Search for the cell housing the specified text and yield its [x, y] center coordinate. 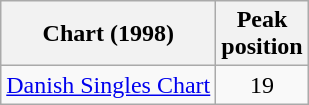
Chart (1998) [108, 34]
Peakposition [262, 34]
19 [262, 85]
Danish Singles Chart [108, 85]
